Extract the [X, Y] coordinate from the center of the cell holding the provided text.  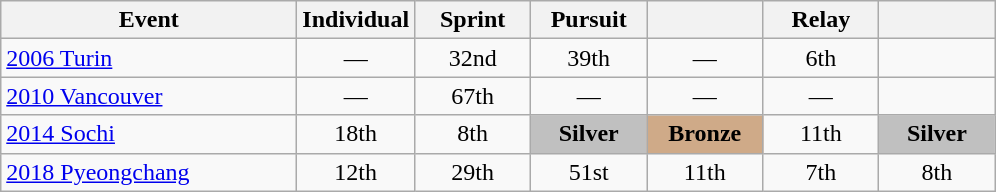
29th [473, 172]
12th [356, 172]
Pursuit [589, 20]
32nd [473, 58]
Individual [356, 20]
7th [821, 172]
2014 Sochi [149, 134]
2010 Vancouver [149, 96]
67th [473, 96]
Relay [821, 20]
Sprint [473, 20]
2018 Pyeongchang [149, 172]
Bronze [705, 134]
6th [821, 58]
18th [356, 134]
2006 Turin [149, 58]
39th [589, 58]
51st [589, 172]
Event [149, 20]
